Locate the cell with the specified text and output its [X, Y] center coordinate. 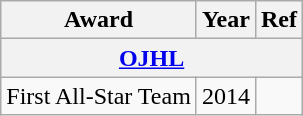
Year [226, 20]
OJHL [152, 58]
Award [99, 20]
2014 [226, 96]
Ref [278, 20]
First All-Star Team [99, 96]
